Identify which cell holds the provided text, then report its [x, y] central coordinate. 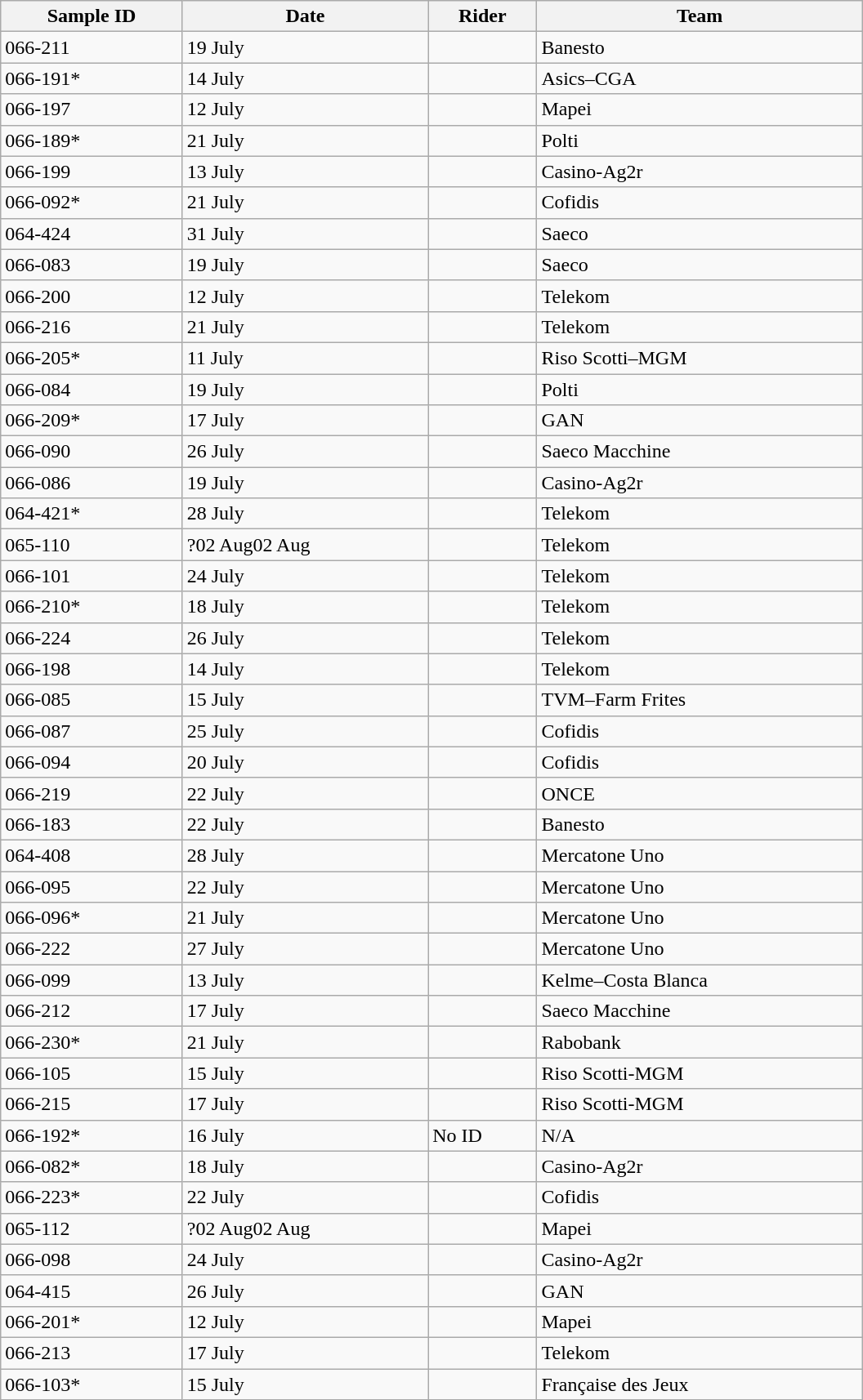
066-096* [92, 918]
066-189* [92, 140]
066-230* [92, 1042]
066-105 [92, 1073]
064-424 [92, 234]
064-408 [92, 855]
066-101 [92, 576]
066-099 [92, 980]
066-095 [92, 886]
066-205* [92, 358]
066-192* [92, 1135]
Rabobank [700, 1042]
066-212 [92, 1011]
066-086 [92, 483]
TVM–Farm Frites [700, 700]
066-083 [92, 265]
065-110 [92, 545]
066-191* [92, 78]
066-213 [92, 1353]
066-222 [92, 949]
066-090 [92, 452]
066-216 [92, 327]
16 July [306, 1135]
066-103* [92, 1384]
066-183 [92, 824]
066-092* [92, 203]
066-199 [92, 172]
066-219 [92, 793]
064-415 [92, 1291]
066-224 [92, 638]
066-201* [92, 1322]
Date [306, 16]
Kelme–Costa Blanca [700, 980]
066-210* [92, 607]
065-112 [92, 1228]
25 July [306, 731]
066-085 [92, 700]
066-198 [92, 669]
Française des Jeux [700, 1384]
11 July [306, 358]
Sample ID [92, 16]
20 July [306, 762]
No ID [482, 1135]
066-082* [92, 1166]
066-200 [92, 296]
066-197 [92, 109]
066-209* [92, 421]
Asics–CGA [700, 78]
066-223* [92, 1197]
066-098 [92, 1260]
N/A [700, 1135]
27 July [306, 949]
ONCE [700, 793]
066-094 [92, 762]
066-087 [92, 731]
31 July [306, 234]
064-421* [92, 514]
066-211 [92, 47]
066-084 [92, 390]
Riso Scotti–MGM [700, 358]
066-215 [92, 1104]
Team [700, 16]
Rider [482, 16]
